Scan for the cell matching the given text and deliver its (x, y) coordinate at center. 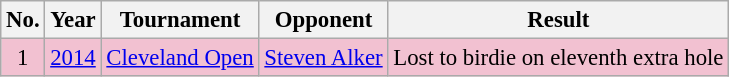
No. (23, 20)
1 (23, 58)
Opponent (324, 20)
Cleveland Open (180, 58)
Result (558, 20)
Year (73, 20)
Lost to birdie on eleventh extra hole (558, 58)
2014 (73, 58)
Steven Alker (324, 58)
Tournament (180, 20)
